Return (x, y) of the center of cell containing provided text 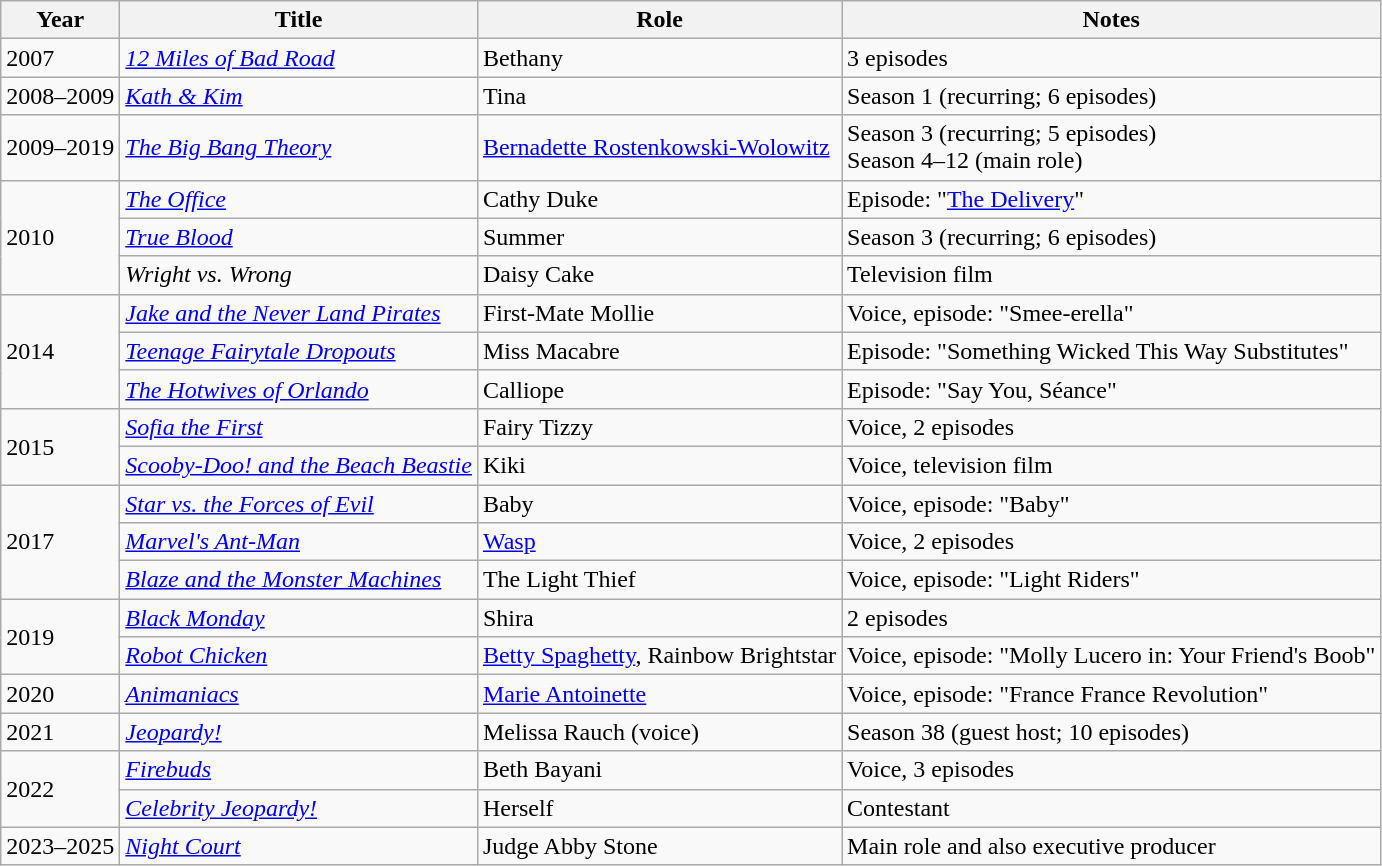
Marvel's Ant-Man (299, 542)
Bernadette Rostenkowski-Wolowitz (659, 148)
Summer (659, 237)
Teenage Fairytale Dropouts (299, 351)
Fairy Tizzy (659, 427)
Shira (659, 618)
Wasp (659, 542)
Night Court (299, 846)
Season 38 (guest host; 10 episodes) (1112, 732)
Episode: "Something Wicked This Way Substitutes" (1112, 351)
Cathy Duke (659, 199)
Marie Antoinette (659, 694)
Voice, episode: "Baby" (1112, 503)
Main role and also executive producer (1112, 846)
2 episodes (1112, 618)
Herself (659, 808)
Robot Chicken (299, 656)
Notes (1112, 20)
Animaniacs (299, 694)
Wright vs. Wrong (299, 275)
2010 (60, 237)
Black Monday (299, 618)
Betty Spaghetty, Rainbow Brightstar (659, 656)
2008–2009 (60, 96)
2020 (60, 694)
True Blood (299, 237)
Jeopardy! (299, 732)
Star vs. the Forces of Evil (299, 503)
12 Miles of Bad Road (299, 58)
Jake and the Never Land Pirates (299, 313)
Sofia the First (299, 427)
2021 (60, 732)
Scooby-Doo! and the Beach Beastie (299, 465)
Role (659, 20)
2014 (60, 351)
Kath & Kim (299, 96)
Baby (659, 503)
Voice, episode: "Molly Lucero in: Your Friend's Boob" (1112, 656)
Season 1 (recurring; 6 episodes) (1112, 96)
Voice, episode: "Smee-erella" (1112, 313)
2009–2019 (60, 148)
Blaze and the Monster Machines (299, 580)
Season 3 (recurring; 5 episodes)Season 4–12 (main role) (1112, 148)
Miss Macabre (659, 351)
The Light Thief (659, 580)
2017 (60, 541)
2023–2025 (60, 846)
Season 3 (recurring; 6 episodes) (1112, 237)
Episode: "The Delivery" (1112, 199)
3 episodes (1112, 58)
Firebuds (299, 770)
The Hotwives of Orlando (299, 389)
2015 (60, 446)
Kiki (659, 465)
Television film (1112, 275)
Voice, 3 episodes (1112, 770)
Voice, episode: "Light Riders" (1112, 580)
Voice, television film (1112, 465)
The Office (299, 199)
Calliope (659, 389)
Tina (659, 96)
2019 (60, 637)
Year (60, 20)
Daisy Cake (659, 275)
Beth Bayani (659, 770)
2022 (60, 789)
Episode: "Say You, Séance" (1112, 389)
First-Mate Mollie (659, 313)
Celebrity Jeopardy! (299, 808)
Title (299, 20)
Melissa Rauch (voice) (659, 732)
2007 (60, 58)
Judge Abby Stone (659, 846)
Bethany (659, 58)
The Big Bang Theory (299, 148)
Voice, episode: "France France Revolution" (1112, 694)
Contestant (1112, 808)
